Determine the (x, y) coordinate at the center of the cell enclosing the given text.  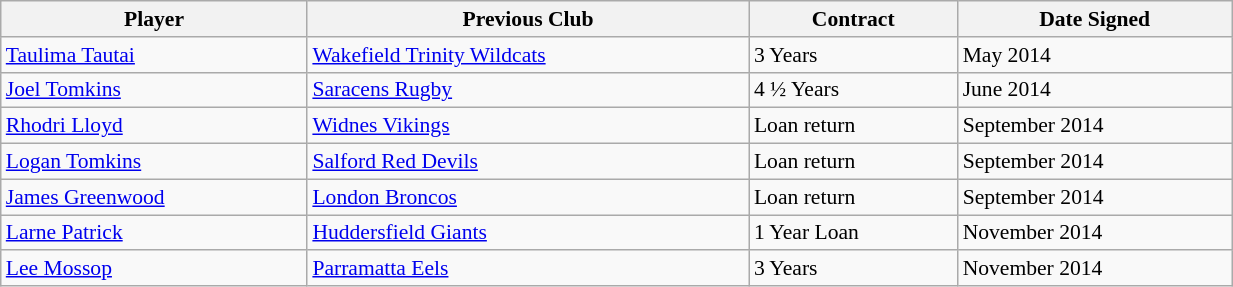
Previous Club (528, 19)
Logan Tomkins (154, 162)
Player (154, 19)
Lee Mossop (154, 269)
May 2014 (1095, 55)
June 2014 (1095, 90)
Date Signed (1095, 19)
Rhodri Lloyd (154, 126)
Wakefield Trinity Wildcats (528, 55)
London Broncos (528, 197)
James Greenwood (154, 197)
Larne Patrick (154, 233)
Contract (854, 19)
Joel Tomkins (154, 90)
4 ½ Years (854, 90)
Huddersfield Giants (528, 233)
1 Year Loan (854, 233)
Salford Red Devils (528, 162)
Saracens Rugby (528, 90)
Parramatta Eels (528, 269)
Taulima Tautai (154, 55)
Widnes Vikings (528, 126)
